Return [x, y] of the center of cell containing provided text 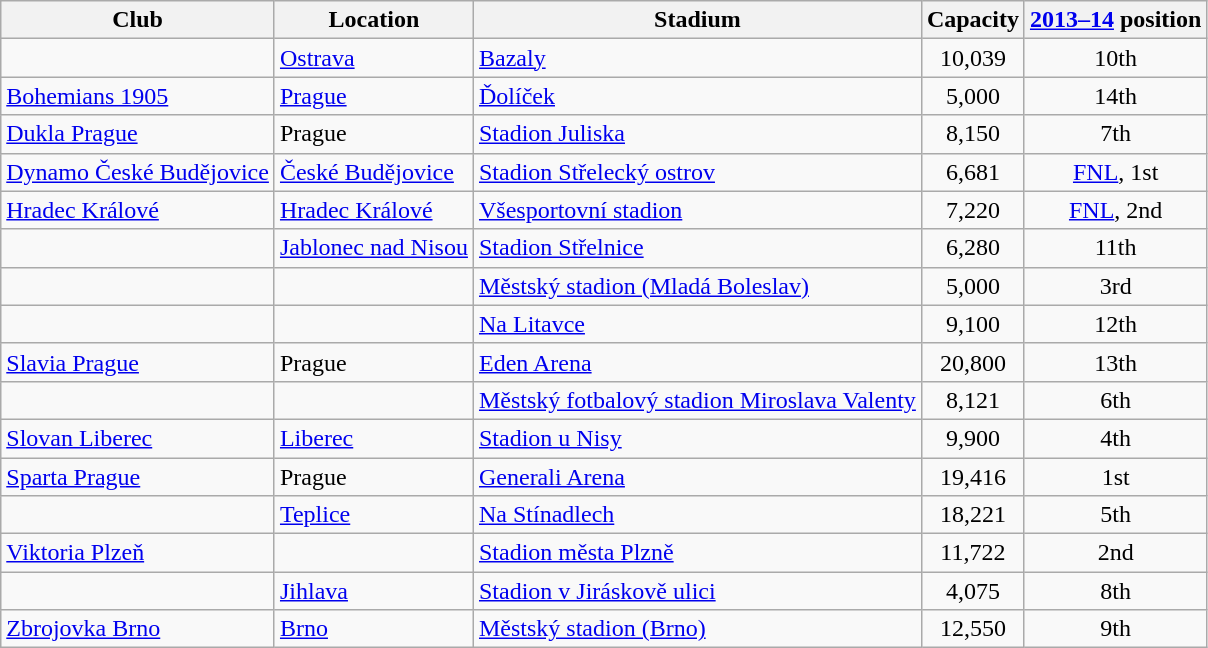
Stadion v Jiráskově ulici [697, 591]
7th [1115, 134]
12,550 [972, 629]
19,416 [972, 477]
Club [138, 20]
Ďolíček [697, 96]
Bohemians 1905 [138, 96]
Městský stadion (Brno) [697, 629]
Sparta Prague [138, 477]
4th [1115, 438]
6,681 [972, 172]
FNL, 2nd [1115, 210]
Městský stadion (Mladá Boleslav) [697, 286]
7,220 [972, 210]
4,075 [972, 591]
Slavia Prague [138, 362]
Brno [374, 629]
5th [1115, 515]
3rd [1115, 286]
Generali Arena [697, 477]
8,150 [972, 134]
Teplice [374, 515]
9,900 [972, 438]
Capacity [972, 20]
Jihlava [374, 591]
Stadion Juliska [697, 134]
Zbrojovka Brno [138, 629]
Stadion u Nisy [697, 438]
10th [1115, 58]
9,100 [972, 324]
České Budějovice [374, 172]
11,722 [972, 553]
Ostrava [374, 58]
6,280 [972, 248]
12th [1115, 324]
Všesportovní stadion [697, 210]
Stadion města Plzně [697, 553]
11th [1115, 248]
Dynamo České Budějovice [138, 172]
6th [1115, 400]
10,039 [972, 58]
Dukla Prague [138, 134]
2nd [1115, 553]
14th [1115, 96]
Na Stínadlech [697, 515]
Stadium [697, 20]
Stadion Střelecký ostrov [697, 172]
Location [374, 20]
Liberec [374, 438]
Eden Arena [697, 362]
Městský fotbalový stadion Miroslava Valenty [697, 400]
18,221 [972, 515]
Jablonec nad Nisou [374, 248]
8th [1115, 591]
20,800 [972, 362]
9th [1115, 629]
2013–14 position [1115, 20]
1st [1115, 477]
13th [1115, 362]
FNL, 1st [1115, 172]
Viktoria Plzeň [138, 553]
Bazaly [697, 58]
Na Litavce [697, 324]
Stadion Střelnice [697, 248]
8,121 [972, 400]
Slovan Liberec [138, 438]
